Return the [X, Y] coordinate for the center point of the cell that contains the specified text.  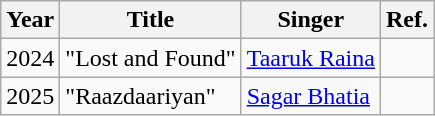
"Lost and Found" [150, 58]
Singer [310, 20]
Year [30, 20]
2024 [30, 58]
2025 [30, 96]
Sagar Bhatia [310, 96]
Ref. [406, 20]
Title [150, 20]
"Raazdaariyan" [150, 96]
Taaruk Raina [310, 58]
